Return the [X, Y] coordinate for the center point of the cell that contains the specified text.  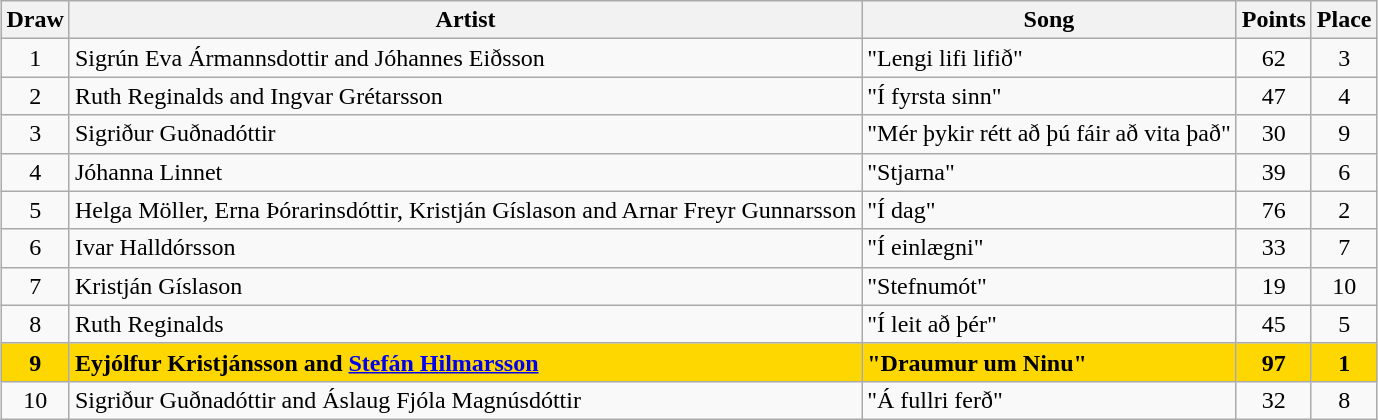
Kristján Gíslason [465, 286]
47 [1274, 96]
"Stjarna" [1050, 172]
Sigriður Guðnadóttir and Áslaug Fjóla Magnúsdóttir [465, 400]
Eyjólfur Kristjánsson and Stefán Hilmarsson [465, 362]
Ruth Reginalds and Ingvar Grétarsson [465, 96]
"Draumur um Ninu" [1050, 362]
76 [1274, 210]
"Í leit að þér" [1050, 324]
32 [1274, 400]
Song [1050, 20]
Ruth Reginalds [465, 324]
"Mér þykir rétt að þú fáir að vita það" [1050, 134]
97 [1274, 362]
Place [1344, 20]
"Í einlægni" [1050, 248]
Helga Möller, Erna Þórarinsdóttir, Kristján Gíslason and Arnar Freyr Gunnarsson [465, 210]
"Í fyrsta sinn" [1050, 96]
"Lengi lifi lifið" [1050, 58]
Jóhanna Linnet [465, 172]
"Á fullri ferð" [1050, 400]
Ivar Halldórsson [465, 248]
30 [1274, 134]
39 [1274, 172]
"Stefnumót" [1050, 286]
33 [1274, 248]
Points [1274, 20]
62 [1274, 58]
Sigriður Guðnadóttir [465, 134]
Artist [465, 20]
Draw [35, 20]
45 [1274, 324]
19 [1274, 286]
"Í dag" [1050, 210]
Sigrún Eva Ármannsdottir and Jóhannes Eiðsson [465, 58]
